Extract the [X, Y] coordinate from the center of the cell holding the provided text.  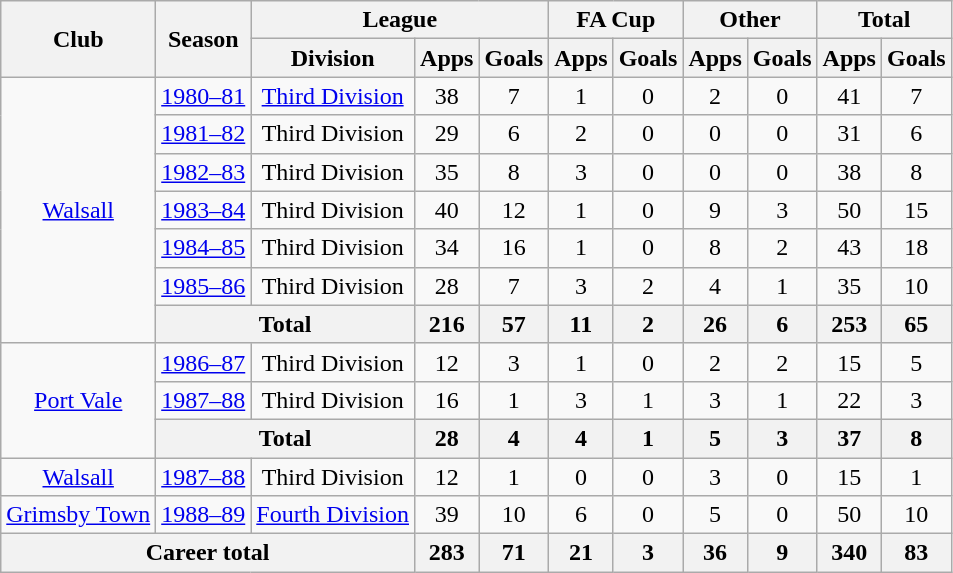
37 [849, 438]
253 [849, 324]
1984–85 [204, 248]
Division [333, 58]
57 [514, 324]
65 [916, 324]
Port Vale [78, 400]
34 [447, 248]
Grimsby Town [78, 515]
29 [447, 134]
71 [514, 553]
26 [715, 324]
83 [916, 553]
18 [916, 248]
Season [204, 39]
283 [447, 553]
Other [750, 20]
21 [581, 553]
31 [849, 134]
39 [447, 515]
Fourth Division [333, 515]
1980–81 [204, 96]
43 [849, 248]
22 [849, 400]
1981–82 [204, 134]
1985–86 [204, 286]
40 [447, 210]
League [400, 20]
216 [447, 324]
FA Cup [616, 20]
1986–87 [204, 362]
1988–89 [204, 515]
41 [849, 96]
Club [78, 39]
36 [715, 553]
340 [849, 553]
Career total [208, 553]
1982–83 [204, 172]
11 [581, 324]
1983–84 [204, 210]
